Find where the given text appears and provide that cell's center as [x, y] coordinate. 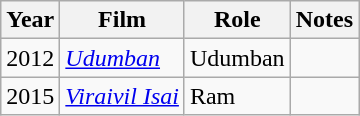
Film [122, 20]
Notes [324, 20]
Year [30, 20]
2012 [30, 58]
Viraivil Isai [122, 96]
Ram [237, 96]
Role [237, 20]
2015 [30, 96]
